Identify which cell holds the provided text, then report its [x, y] central coordinate. 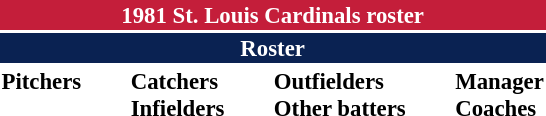
1981 St. Louis Cardinals roster [272, 15]
Roster [272, 48]
